Pinpoint the cell where the given text exists, returning its [x, y] midpoint coordinate. 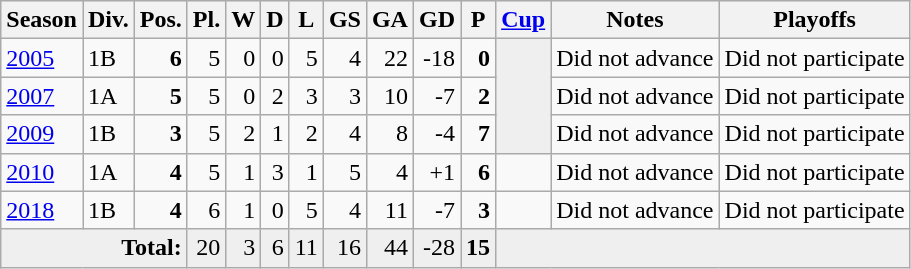
8 [390, 134]
2005 [42, 58]
16 [344, 248]
15 [478, 248]
2007 [42, 96]
D [275, 20]
GD [436, 20]
-18 [436, 58]
Pl. [206, 20]
Pos. [160, 20]
+1 [436, 172]
7 [478, 134]
10 [390, 96]
22 [390, 58]
Total: [94, 248]
2018 [42, 210]
2009 [42, 134]
20 [206, 248]
Season [42, 20]
Notes [635, 20]
W [244, 20]
44 [390, 248]
L [306, 20]
-4 [436, 134]
Playoffs [814, 20]
Div. [108, 20]
-28 [436, 248]
Cup [524, 20]
2010 [42, 172]
GS [344, 20]
GA [390, 20]
P [478, 20]
